Scan for the cell matching the given text and deliver its [X, Y] coordinate at center. 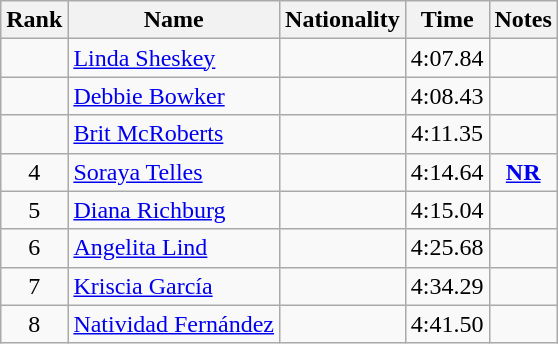
8 [34, 324]
4:14.64 [447, 172]
Debbie Bowker [174, 96]
4:07.84 [447, 58]
Name [174, 20]
Nationality [343, 20]
4:08.43 [447, 96]
4 [34, 172]
Diana Richburg [174, 210]
4:34.29 [447, 286]
6 [34, 248]
Angelita Lind [174, 248]
Kriscia García [174, 286]
4:11.35 [447, 134]
NR [523, 172]
Soraya Telles [174, 172]
7 [34, 286]
4:15.04 [447, 210]
4:25.68 [447, 248]
Notes [523, 20]
Brit McRoberts [174, 134]
Natividad Fernández [174, 324]
Time [447, 20]
Rank [34, 20]
Linda Sheskey [174, 58]
4:41.50 [447, 324]
5 [34, 210]
